Search for the cell housing the specified text and yield its [X, Y] center coordinate. 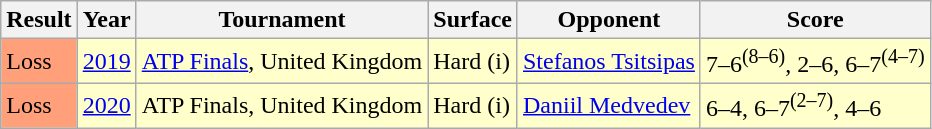
7–6(8–6), 2–6, 6–7(4–7) [815, 62]
Year [106, 20]
6–4, 6–7(2–7), 4–6 [815, 106]
Score [815, 20]
Opponent [608, 20]
Result [39, 20]
Tournament [282, 20]
2020 [106, 106]
2019 [106, 62]
Surface [473, 20]
Daniil Medvedev [608, 106]
Stefanos Tsitsipas [608, 62]
